Return (x, y) of the center of cell containing provided text 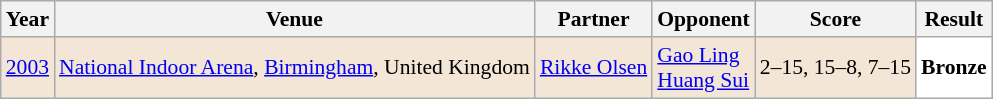
Rikke Olsen (594, 68)
Partner (594, 19)
Result (954, 19)
National Indoor Arena, Birmingham, United Kingdom (294, 68)
Gao Ling Huang Sui (704, 68)
Venue (294, 19)
Score (836, 19)
2–15, 15–8, 7–15 (836, 68)
2003 (28, 68)
Year (28, 19)
Bronze (954, 68)
Opponent (704, 19)
